Find where the given text appears and provide that cell's center as [X, Y] coordinate. 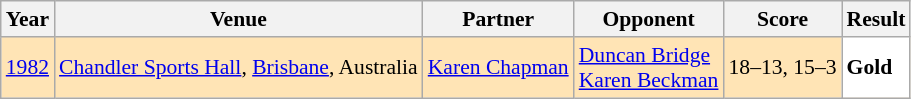
Duncan Bridge Karen Beckman [649, 68]
Venue [238, 19]
Partner [498, 19]
Score [782, 19]
Opponent [649, 19]
1982 [28, 68]
18–13, 15–3 [782, 68]
Karen Chapman [498, 68]
Year [28, 19]
Chandler Sports Hall, Brisbane, Australia [238, 68]
Gold [876, 68]
Result [876, 19]
